Provide the (X, Y) coordinate of the cell's center where the given text is located.  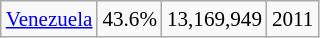
Venezuela (50, 18)
13,169,949 (214, 18)
2011 (292, 18)
43.6% (129, 18)
